Locate the cell with the specified text and output its [X, Y] center coordinate. 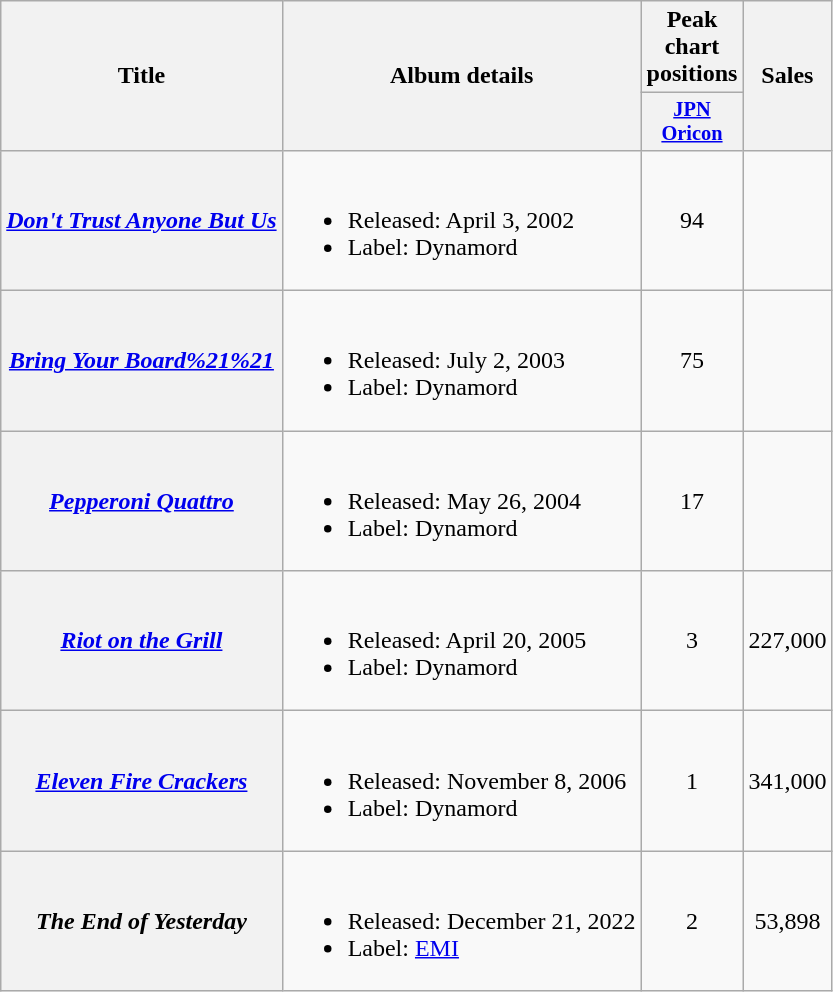
Sales [788, 76]
94 [692, 220]
75 [692, 361]
Released: December 21, 2022Label: EMI [462, 921]
JPNOricon [692, 122]
Riot on the Grill [142, 641]
227,000 [788, 641]
Title [142, 76]
Peak chart positions [692, 47]
341,000 [788, 781]
Released: April 3, 2002Label: Dynamord [462, 220]
The End of Yesterday [142, 921]
3 [692, 641]
Don't Trust Anyone But Us [142, 220]
Released: November 8, 2006Label: Dynamord [462, 781]
2 [692, 921]
Album details [462, 76]
Released: April 20, 2005Label: Dynamord [462, 641]
Eleven Fire Crackers [142, 781]
Released: May 26, 2004Label: Dynamord [462, 501]
53,898 [788, 921]
Released: July 2, 2003Label: Dynamord [462, 361]
Pepperoni Quattro [142, 501]
1 [692, 781]
Bring Your Board%21%21 [142, 361]
17 [692, 501]
